Provide the [x, y] coordinate of the cell's center where the given text is located.  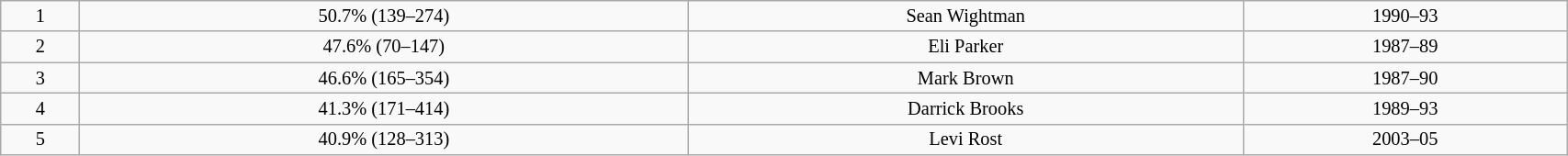
2003–05 [1405, 139]
1990–93 [1405, 16]
1989–93 [1405, 108]
41.3% (171–414) [384, 108]
Levi Rost [966, 139]
40.9% (128–313) [384, 139]
5 [40, 139]
46.6% (165–354) [384, 78]
Sean Wightman [966, 16]
2 [40, 47]
50.7% (139–274) [384, 16]
Eli Parker [966, 47]
Mark Brown [966, 78]
47.6% (70–147) [384, 47]
Darrick Brooks [966, 108]
1987–90 [1405, 78]
1987–89 [1405, 47]
3 [40, 78]
4 [40, 108]
1 [40, 16]
